Identify which cell holds the provided text, then report its (x, y) central coordinate. 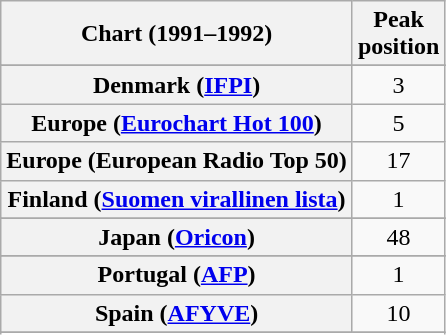
Finland (Suomen virallinen lista) (177, 199)
10 (398, 313)
Europe (European Radio Top 50) (177, 161)
3 (398, 85)
Portugal (AFP) (177, 275)
Japan (Oricon) (177, 237)
5 (398, 123)
Chart (1991–1992) (177, 34)
Europe (Eurochart Hot 100) (177, 123)
Spain (AFYVE) (177, 313)
17 (398, 161)
Denmark (IFPI) (177, 85)
Peakposition (398, 34)
48 (398, 237)
